Output the [X, Y] coordinate of the center of the cell containing the given text.  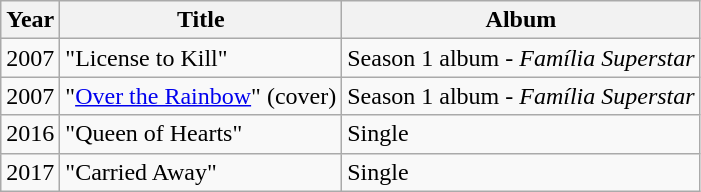
"Over the Rainbow" (cover) [201, 96]
"License to Kill" [201, 58]
Album [521, 20]
2017 [30, 172]
"Queen of Hearts" [201, 134]
Title [201, 20]
2016 [30, 134]
Year [30, 20]
"Carried Away" [201, 172]
